Output the [X, Y] coordinate of the center of the cell containing the given text.  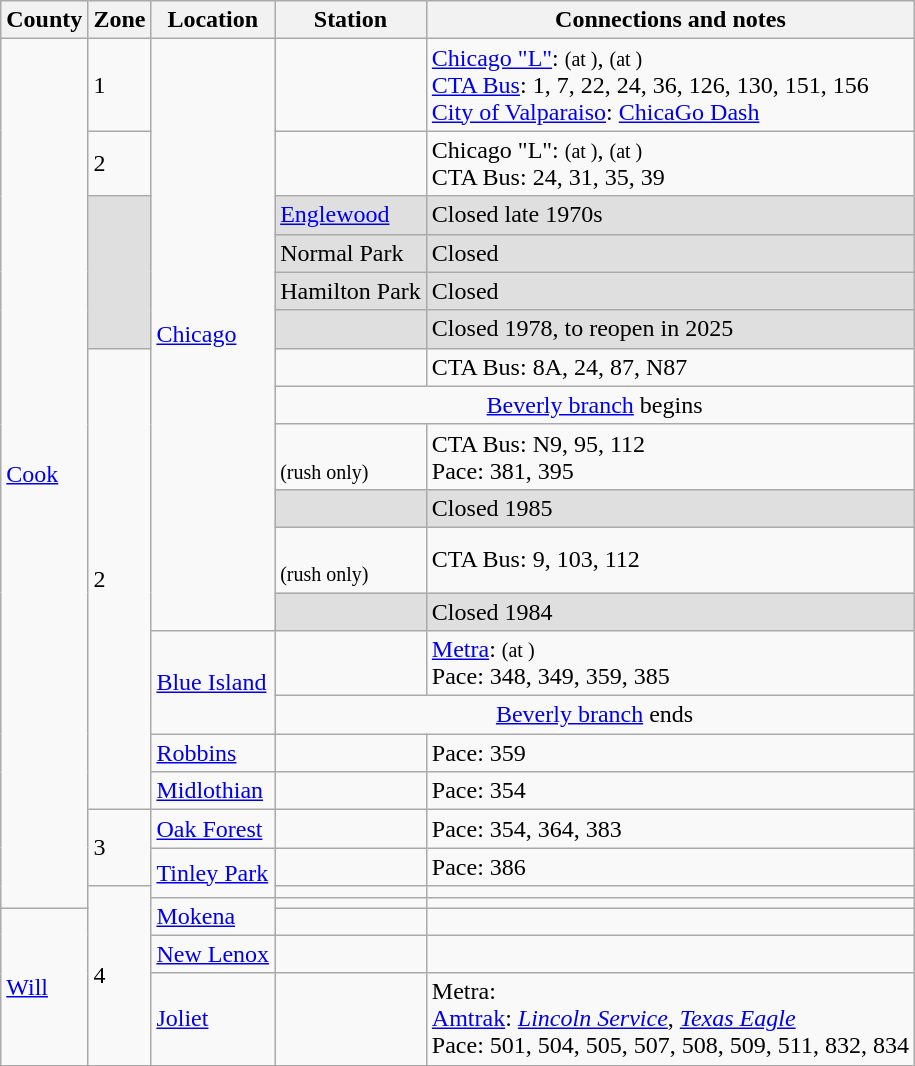
Chicago "L": (at ), (at ) CTA Bus: 24, 31, 35, 39 [670, 164]
Pace: 354 [670, 791]
Closed 1985 [670, 508]
Blue Island [213, 682]
Midlothian [213, 791]
Englewood [351, 215]
Metra: Amtrak: Lincoln Service, Texas Eagle Pace: 501, 504, 505, 507, 508, 509, 511, 832, 834 [670, 1019]
Will [44, 986]
Beverly branch ends [595, 715]
Tinley Park [213, 872]
Metra: (at ) Pace: 348, 349, 359, 385 [670, 664]
Cook [44, 474]
Pace: 359 [670, 753]
CTA Bus: 8A, 24, 87, N87 [670, 367]
New Lenox [213, 954]
Closed 1984 [670, 611]
Chicago "L": (at ), (at ) CTA Bus: 1, 7, 22, 24, 36, 126, 130, 151, 156 City of Valparaiso: ChicaGo Dash [670, 85]
3 [120, 848]
1 [120, 85]
Oak Forest [213, 829]
Connections and notes [670, 20]
Normal Park [351, 253]
Robbins [213, 753]
Hamilton Park [351, 291]
CTA Bus: N9, 95, 112 Pace: 381, 395 [670, 456]
Pace: 386 [670, 867]
Closed late 1970s [670, 215]
County [44, 20]
Mokena [213, 916]
Pace: 354, 364, 383 [670, 829]
4 [120, 976]
Closed 1978, to reopen in 2025 [670, 329]
Joliet [213, 1019]
Beverly branch begins [595, 405]
CTA Bus: 9, 103, 112 [670, 560]
Zone [120, 20]
Chicago [213, 335]
Station [351, 20]
Location [213, 20]
